Pinpoint the cell where the given text exists, returning its [x, y] midpoint coordinate. 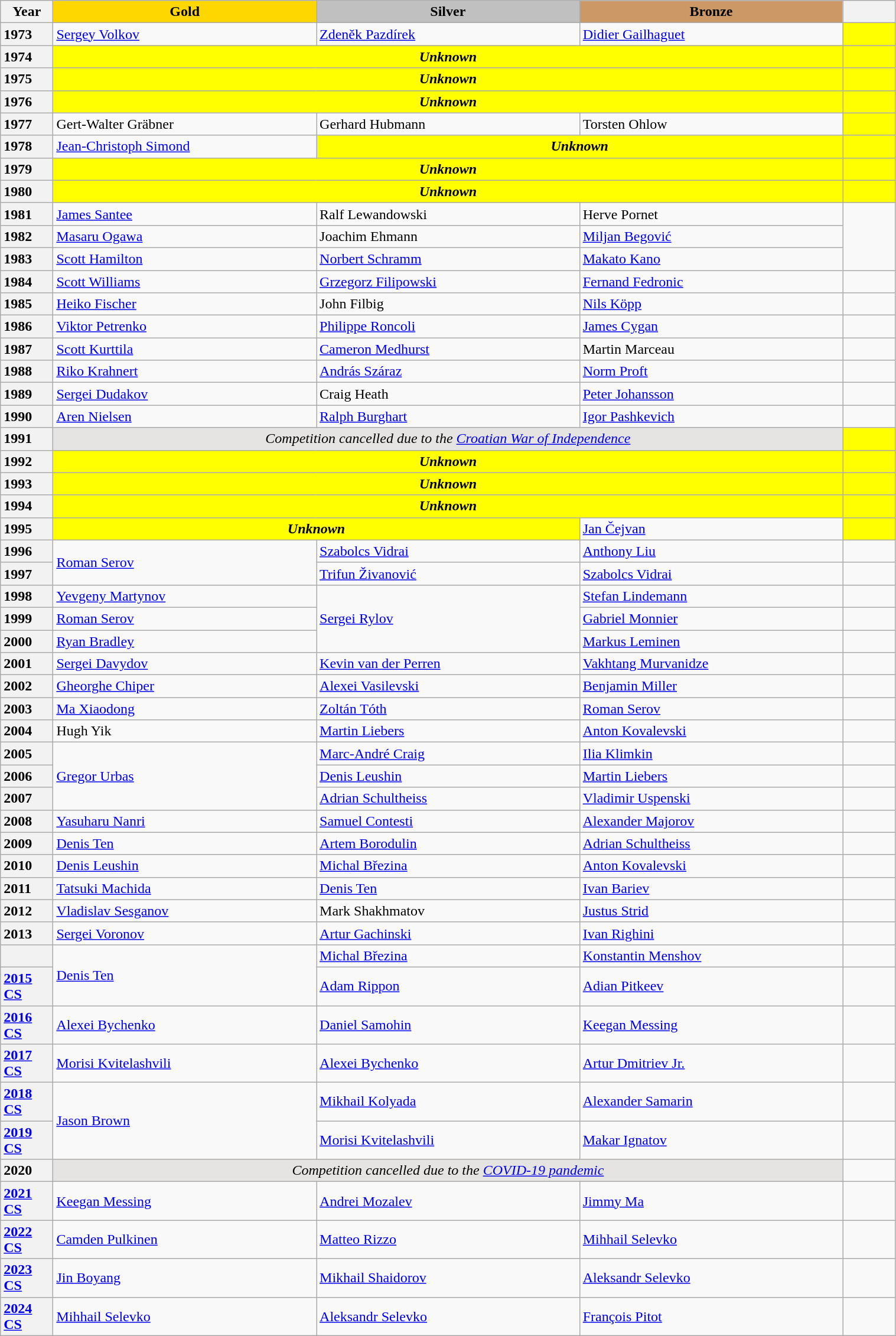
Masaru Ogawa [185, 236]
1974 [27, 57]
Jan Čejvan [711, 529]
2020 [27, 1171]
John Filbig [448, 304]
Sergei Voronov [185, 933]
2008 [27, 821]
Artem Borodulin [448, 843]
2019 CS [27, 1140]
1981 [27, 214]
2009 [27, 843]
1980 [27, 191]
1999 [27, 618]
1973 [27, 34]
Vakhtang Murvanidze [711, 664]
James Santee [185, 214]
Sergey Volkov [185, 34]
Fernand Fedronic [711, 282]
Year [27, 12]
Gabriel Monnier [711, 618]
Ralph Burghart [448, 416]
1983 [27, 259]
Mark Shakhmatov [448, 911]
Zdeněk Pazdírek [448, 34]
2021 CS [27, 1201]
Artur Dmitriev Jr. [711, 1063]
Sergei Dudakov [185, 394]
1990 [27, 416]
Hugh Yik [185, 731]
Mikhail Kolyada [448, 1102]
2006 [27, 776]
2000 [27, 641]
Trifun Živanović [448, 573]
2018 CS [27, 1102]
1997 [27, 573]
2002 [27, 686]
Andrei Mozalev [448, 1201]
2022 CS [27, 1239]
Gold [185, 12]
Norm Proft [711, 372]
Benjamin Miller [711, 686]
Silver [448, 12]
1993 [27, 484]
Miljan Begović [711, 236]
2023 CS [27, 1278]
1996 [27, 551]
2001 [27, 664]
Scott Kurttila [185, 349]
Ralf Lewandowski [448, 214]
Competition cancelled due to the Croatian War of Independence [448, 439]
2017 CS [27, 1063]
Sergei Rylov [448, 618]
Herve Pornet [711, 214]
Gregor Urbas [185, 776]
Scott Williams [185, 282]
1977 [27, 124]
1992 [27, 461]
Martin Marceau [711, 349]
Riko Krahnert [185, 372]
1978 [27, 146]
Igor Pashkevich [711, 416]
James Cygan [711, 327]
2004 [27, 731]
Bronze [711, 12]
2003 [27, 709]
François Pitot [711, 1316]
Matteo Rizzo [448, 1239]
Nils Köpp [711, 304]
Norbert Schramm [448, 259]
1987 [27, 349]
Philippe Roncoli [448, 327]
András Száraz [448, 372]
Ma Xiaodong [185, 709]
1984 [27, 282]
1998 [27, 596]
Tatsuki Machida [185, 888]
1975 [27, 79]
Scott Hamilton [185, 259]
2012 [27, 911]
Alexander Majorov [711, 821]
Jin Boyang [185, 1278]
Makato Kano [711, 259]
Vladimir Uspenski [711, 799]
2007 [27, 799]
Ivan Righini [711, 933]
Cameron Medhurst [448, 349]
1979 [27, 169]
Daniel Samohin [448, 1024]
1976 [27, 102]
Adian Pitkeev [711, 986]
Kevin van der Perren [448, 664]
Competition cancelled due to the COVID-19 pandemic [448, 1171]
Makar Ignatov [711, 1140]
Joachim Ehmann [448, 236]
Peter Johansson [711, 394]
Gheorghe Chiper [185, 686]
Markus Leminen [711, 641]
Mikhail Shaidorov [448, 1278]
Viktor Petrenko [185, 327]
Aren Nielsen [185, 416]
Ivan Bariev [711, 888]
Ryan Bradley [185, 641]
Artur Gachinski [448, 933]
2010 [27, 866]
1994 [27, 506]
Ilia Klimkin [711, 754]
Alexei Vasilevski [448, 686]
Didier Gailhaguet [711, 34]
Marc-André Craig [448, 754]
Samuel Contesti [448, 821]
Gert-Walter Gräbner [185, 124]
Gerhard Hubmann [448, 124]
2011 [27, 888]
Yasuharu Nanri [185, 821]
1986 [27, 327]
Camden Pulkinen [185, 1239]
1985 [27, 304]
Anthony Liu [711, 551]
2013 [27, 933]
1989 [27, 394]
Jason Brown [185, 1121]
Konstantin Menshov [711, 956]
Torsten Ohlow [711, 124]
Heiko Fischer [185, 304]
1995 [27, 529]
Vladislav Sesganov [185, 911]
Justus Strid [711, 911]
2024 CS [27, 1316]
Craig Heath [448, 394]
Zoltán Tóth [448, 709]
Stefan Lindemann [711, 596]
Jimmy Ma [711, 1201]
1982 [27, 236]
1988 [27, 372]
Yevgeny Martynov [185, 596]
2005 [27, 754]
1991 [27, 439]
Alexander Samarin [711, 1102]
2015 CS [27, 986]
Sergei Davydov [185, 664]
Jean-Christoph Simond [185, 146]
Grzegorz Filipowski [448, 282]
2016 CS [27, 1024]
Adam Rippon [448, 986]
